For the text-containing cell, return its midpoint in (x, y) coordinate format. 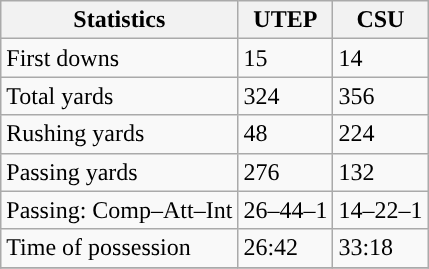
224 (380, 134)
26–44–1 (286, 210)
33:18 (380, 248)
356 (380, 96)
48 (286, 134)
CSU (380, 20)
276 (286, 172)
132 (380, 172)
Passing: Comp–Att–Int (120, 210)
UTEP (286, 20)
Total yards (120, 96)
Rushing yards (120, 134)
Time of possession (120, 248)
14 (380, 58)
First downs (120, 58)
324 (286, 96)
26:42 (286, 248)
15 (286, 58)
Statistics (120, 20)
14–22–1 (380, 210)
Passing yards (120, 172)
